Identify which cell holds the provided text, then report its [X, Y] central coordinate. 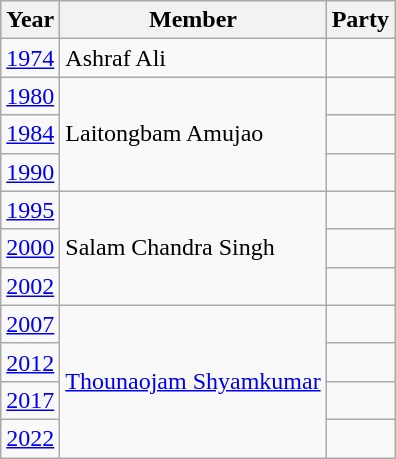
Member [193, 20]
1980 [30, 96]
Ashraf Ali [193, 58]
2017 [30, 400]
1984 [30, 134]
2000 [30, 248]
2007 [30, 324]
2022 [30, 438]
Year [30, 20]
1995 [30, 210]
Thounaojam Shyamkumar [193, 381]
1990 [30, 172]
Laitongbam Amujao [193, 134]
1974 [30, 58]
Party [360, 20]
2012 [30, 362]
Salam Chandra Singh [193, 248]
2002 [30, 286]
